Extract the [X, Y] coordinate from the center of the cell holding the provided text.  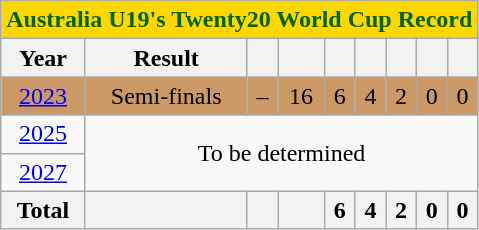
Semi-finals [166, 96]
Total [43, 210]
Year [43, 58]
Australia U19's Twenty20 World Cup Record [240, 20]
2027 [43, 172]
Result [166, 58]
16 [302, 96]
2023 [43, 96]
2025 [43, 134]
– [262, 96]
To be determined [282, 153]
